Return the (X, Y) coordinate for the center point of the cell that contains the specified text.  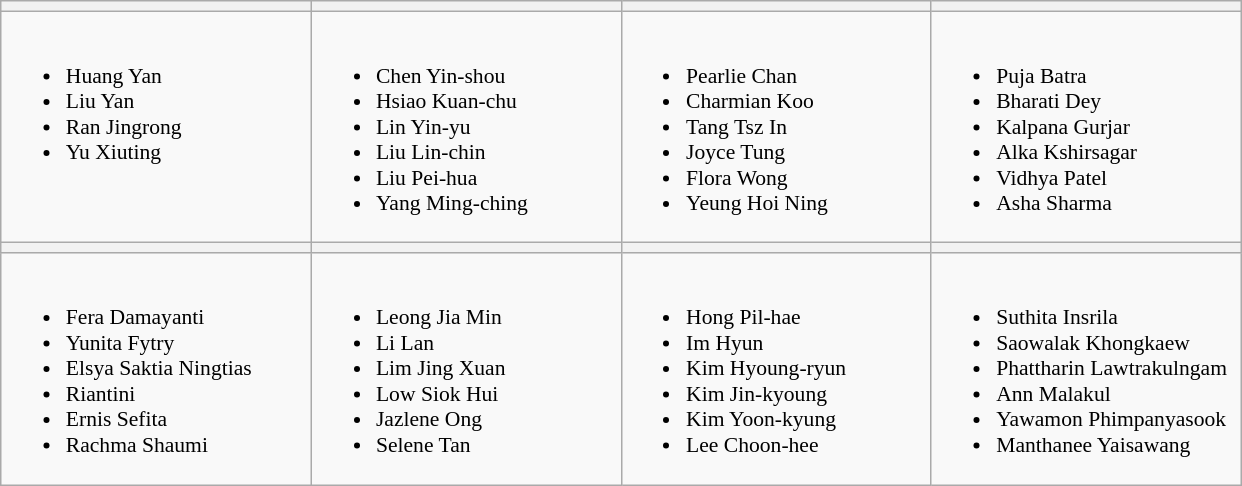
Pearlie ChanCharmian KooTang Tsz InJoyce TungFlora WongYeung Hoi Ning (776, 127)
Suthita InsrilaSaowalak KhongkaewPhattharin LawtrakulngamAnn MalakulYawamon PhimpanyasookManthanee Yaisawang (1086, 369)
Leong Jia MinLi LanLim Jing XuanLow Siok HuiJazlene OngSelene Tan (466, 369)
Huang YanLiu YanRan JingrongYu Xiuting (156, 127)
Puja BatraBharati DeyKalpana GurjarAlka KshirsagarVidhya PatelAsha Sharma (1086, 127)
Chen Yin-shouHsiao Kuan-chuLin Yin-yuLiu Lin-chinLiu Pei-huaYang Ming-ching (466, 127)
Hong Pil-haeIm HyunKim Hyoung-ryunKim Jin-kyoungKim Yoon-kyungLee Choon-hee (776, 369)
Fera DamayantiYunita FytryElsya Saktia NingtiasRiantiniErnis SefitaRachma Shaumi (156, 369)
